Scan for the cell matching the given text and deliver its (X, Y) coordinate at center. 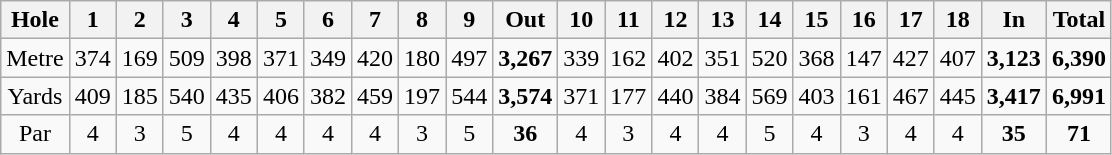
36 (526, 134)
427 (910, 58)
459 (374, 96)
445 (958, 96)
Total (1078, 20)
12 (676, 20)
6,991 (1078, 96)
398 (234, 58)
10 (582, 20)
In (1014, 20)
402 (676, 58)
349 (328, 58)
6,390 (1078, 58)
Hole (35, 20)
382 (328, 96)
169 (140, 58)
Out (526, 20)
Metre (35, 58)
569 (770, 96)
7 (374, 20)
406 (280, 96)
403 (816, 96)
467 (910, 96)
185 (140, 96)
16 (864, 20)
497 (470, 58)
351 (722, 58)
11 (628, 20)
2 (140, 20)
197 (422, 96)
440 (676, 96)
180 (422, 58)
368 (816, 58)
544 (470, 96)
147 (864, 58)
71 (1078, 134)
407 (958, 58)
374 (92, 58)
1 (92, 20)
162 (628, 58)
9 (470, 20)
409 (92, 96)
8 (422, 20)
3,123 (1014, 58)
3,267 (526, 58)
161 (864, 96)
35 (1014, 134)
509 (186, 58)
Yards (35, 96)
435 (234, 96)
540 (186, 96)
15 (816, 20)
339 (582, 58)
384 (722, 96)
520 (770, 58)
18 (958, 20)
3,417 (1014, 96)
17 (910, 20)
420 (374, 58)
13 (722, 20)
Par (35, 134)
14 (770, 20)
3,574 (526, 96)
6 (328, 20)
177 (628, 96)
